Return the (x, y) coordinate for the center point of the cell that contains the specified text.  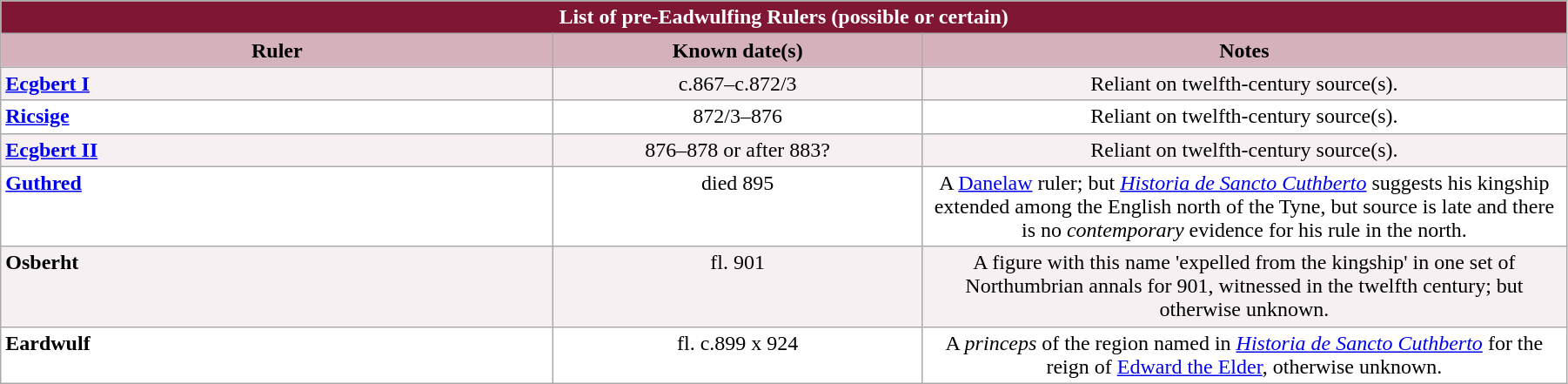
Guthred (277, 206)
876–878 or after 883? (738, 150)
872/3–876 (738, 117)
c.867–c.872/3 (738, 84)
Ruler (277, 51)
Osberht (277, 286)
A princeps of the region named in Historia de Sancto Cuthberto for the reign of Edward the Elder, otherwise unknown. (1244, 355)
Notes (1244, 51)
Ricsige (277, 117)
List of pre-Eadwulfing Rulers (possible or certain) (784, 17)
fl. c.899 x 924 (738, 355)
Eardwulf (277, 355)
Ecgbert I (277, 84)
Ecgbert II (277, 150)
Known date(s) (738, 51)
fl. 901 (738, 286)
died 895 (738, 206)
